Scan for the cell matching the given text and deliver its (X, Y) coordinate at center. 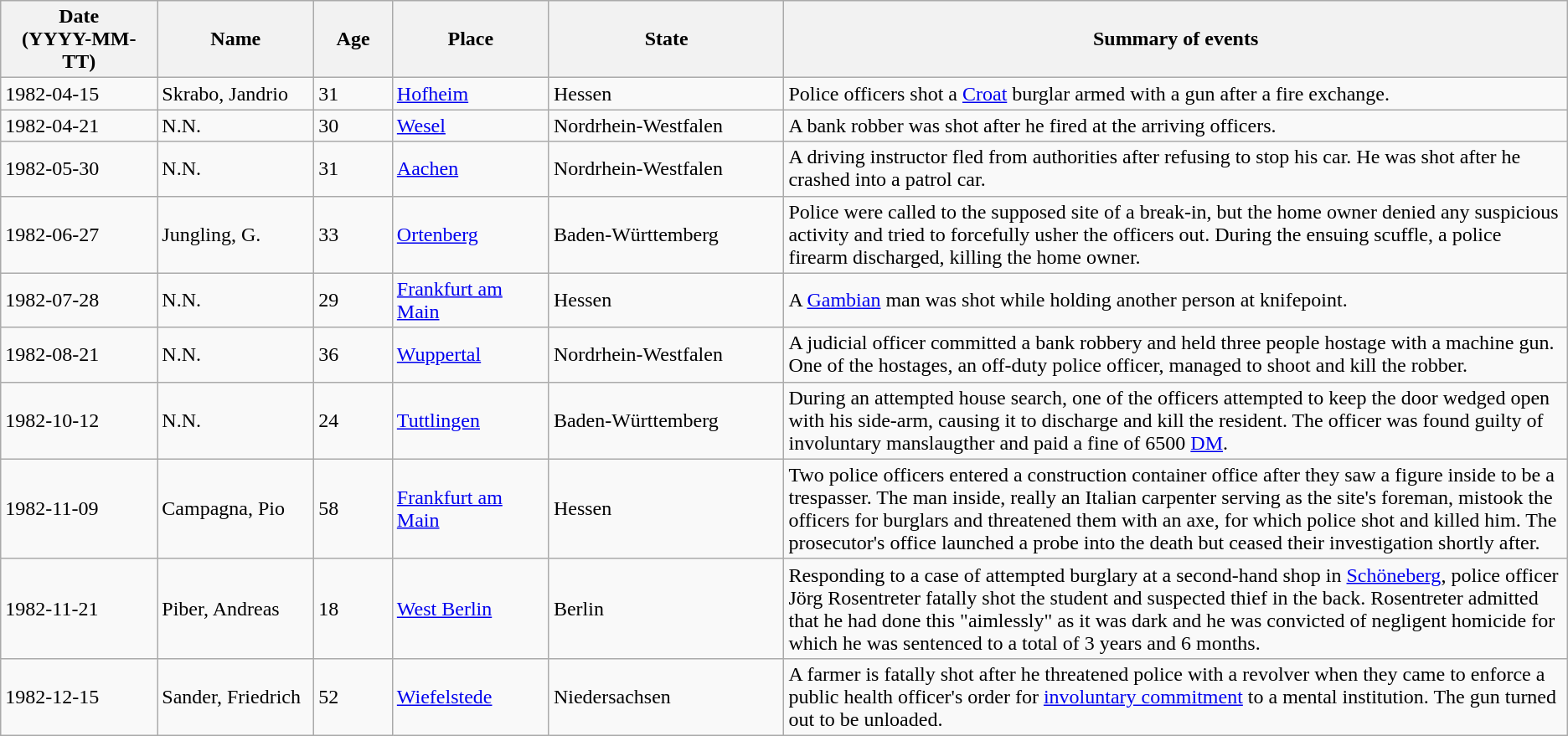
Date(YYYY-MM-TT) (79, 39)
Niedersachsen (667, 697)
52 (353, 697)
1982-12-15 (79, 697)
58 (353, 509)
1982-07-28 (79, 300)
Berlin (667, 608)
Tuttlingen (471, 420)
Wuppertal (471, 355)
18 (353, 608)
State (667, 39)
Sander, Friedrich (236, 697)
33 (353, 234)
A bank robber was shot after he fired at the arriving officers. (1176, 126)
Wesel (471, 126)
1982-08-21 (79, 355)
Aachen (471, 169)
Jungling, G. (236, 234)
1982-11-09 (79, 509)
29 (353, 300)
Wiefelstede (471, 697)
West Berlin (471, 608)
A driving instructor fled from authorities after refusing to stop his car. He was shot after he crashed into a patrol car. (1176, 169)
36 (353, 355)
Place (471, 39)
30 (353, 126)
Piber, Andreas (236, 608)
Ortenberg (471, 234)
Skrabo, Jandrio (236, 94)
1982-04-15 (79, 94)
Hofheim (471, 94)
1982-05-30 (79, 169)
Campagna, Pio (236, 509)
A Gambian man was shot while holding another person at knifepoint. (1176, 300)
1982-04-21 (79, 126)
Name (236, 39)
Summary of events (1176, 39)
1982-11-21 (79, 608)
Police officers shot a Croat burglar armed with a gun after a fire exchange. (1176, 94)
24 (353, 420)
Age (353, 39)
1982-10-12 (79, 420)
1982-06-27 (79, 234)
